Capture the cell that displays the provided text and extract its (X, Y) central coordinate. 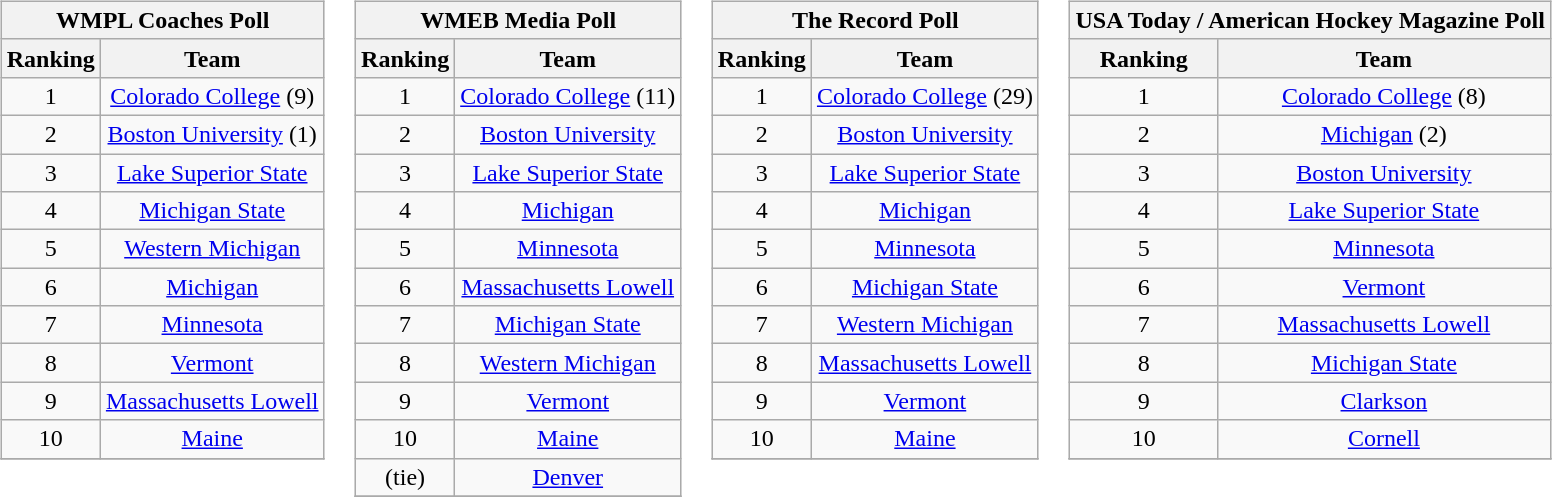
WMEB Media Poll (518, 20)
Colorado College (11) (568, 96)
Colorado College (29) (924, 96)
Boston University (1) (212, 134)
Michigan (2) (1384, 134)
USA Today / American Hockey Magazine Poll (1310, 20)
Denver (568, 477)
(tie) (406, 477)
The Record Poll (875, 20)
Colorado College (9) (212, 96)
Cornell (1384, 439)
Clarkson (1384, 401)
Colorado College (8) (1384, 96)
WMPL Coaches Poll (162, 20)
